Extract the [x, y] coordinate from the center of the cell holding the provided text.  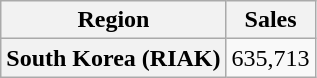
Sales [270, 20]
Region [114, 20]
635,713 [270, 58]
South Korea (RIAK) [114, 58]
